Find where the given text appears and provide that cell's center as (x, y) coordinate. 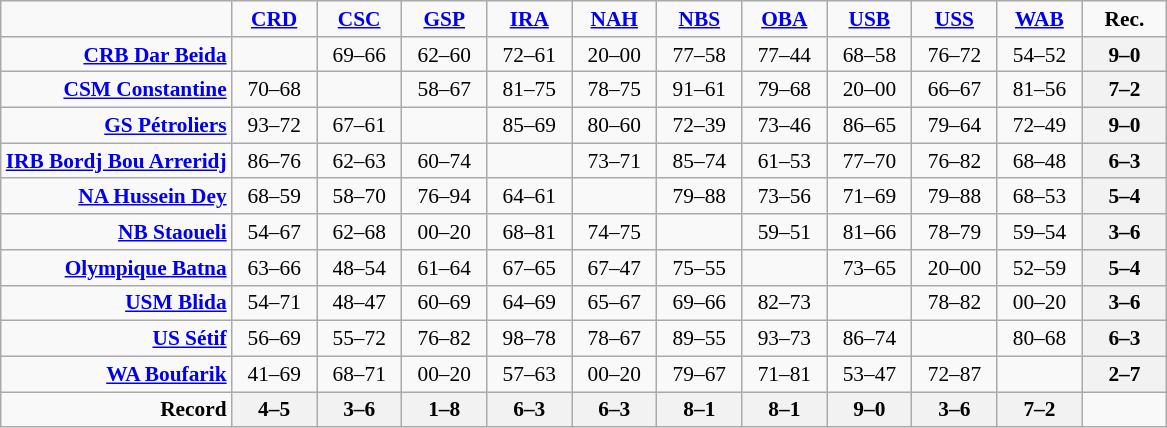
86–76 (274, 161)
62–68 (360, 232)
63–66 (274, 268)
55–72 (360, 339)
71–69 (870, 197)
68–58 (870, 55)
68–53 (1040, 197)
WA Boufarik (116, 374)
73–71 (614, 161)
73–65 (870, 268)
61–64 (444, 268)
IRA (530, 19)
GS Pétroliers (116, 126)
USB (870, 19)
70–68 (274, 90)
82–73 (784, 303)
78–79 (954, 232)
68–81 (530, 232)
85–69 (530, 126)
57–63 (530, 374)
48–47 (360, 303)
62–63 (360, 161)
72–39 (700, 126)
OBA (784, 19)
60–74 (444, 161)
CSC (360, 19)
60–69 (444, 303)
WAB (1040, 19)
NA Hussein Dey (116, 197)
72–87 (954, 374)
56–69 (274, 339)
81–66 (870, 232)
91–61 (700, 90)
77–58 (700, 55)
66–67 (954, 90)
78–67 (614, 339)
53–47 (870, 374)
78–82 (954, 303)
78–75 (614, 90)
68–71 (360, 374)
79–68 (784, 90)
41–69 (274, 374)
CRD (274, 19)
80–60 (614, 126)
77–70 (870, 161)
68–59 (274, 197)
89–55 (700, 339)
76–94 (444, 197)
73–46 (784, 126)
59–51 (784, 232)
67–65 (530, 268)
86–74 (870, 339)
65–67 (614, 303)
USM Blida (116, 303)
Olympique Batna (116, 268)
NBS (700, 19)
Rec. (1124, 19)
86–65 (870, 126)
US Sétif (116, 339)
80–68 (1040, 339)
4–5 (274, 410)
Record (116, 410)
2–7 (1124, 374)
67–47 (614, 268)
54–67 (274, 232)
68–48 (1040, 161)
58–70 (360, 197)
GSP (444, 19)
CRB Dar Beida (116, 55)
67–61 (360, 126)
64–61 (530, 197)
71–81 (784, 374)
75–55 (700, 268)
52–59 (1040, 268)
79–67 (700, 374)
IRB Bordj Bou Arreridj (116, 161)
62–60 (444, 55)
85–74 (700, 161)
93–72 (274, 126)
61–53 (784, 161)
73–56 (784, 197)
1–8 (444, 410)
77–44 (784, 55)
81–75 (530, 90)
NB Staoueli (116, 232)
USS (954, 19)
CSM Constantine (116, 90)
79–64 (954, 126)
72–49 (1040, 126)
48–54 (360, 268)
54–71 (274, 303)
59–54 (1040, 232)
72–61 (530, 55)
NAH (614, 19)
81–56 (1040, 90)
58–67 (444, 90)
74–75 (614, 232)
98–78 (530, 339)
64–69 (530, 303)
76–72 (954, 55)
54–52 (1040, 55)
93–73 (784, 339)
